From the cell containing the given text, extract its center point as [X, Y] coordinate. 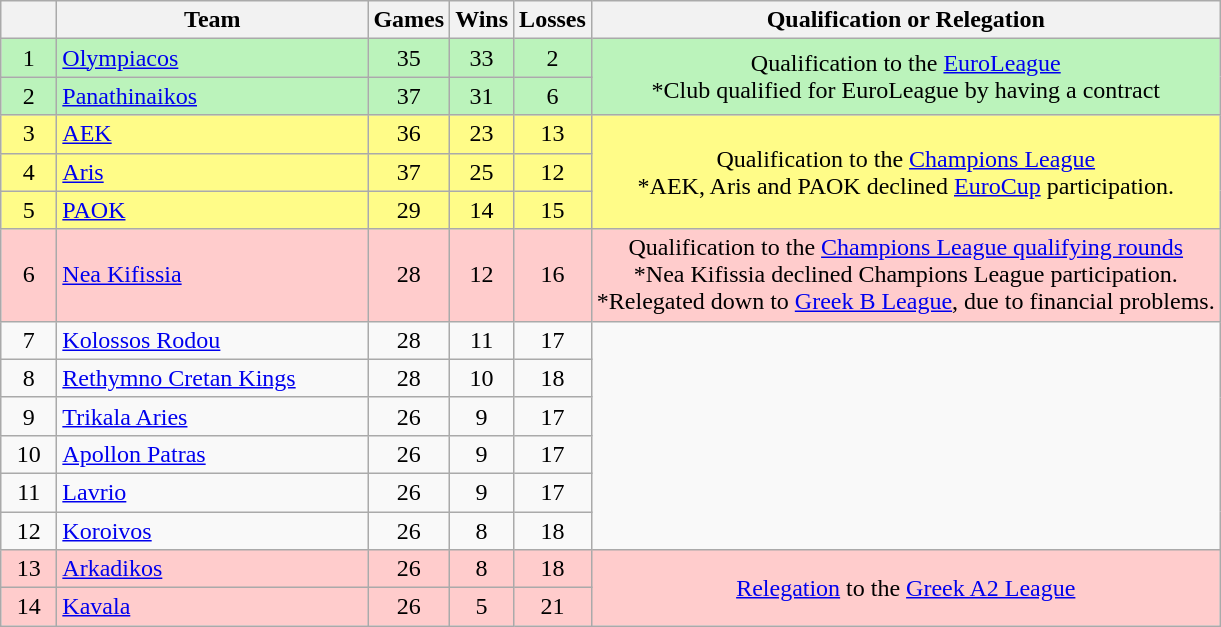
33 [482, 58]
Olympiacos [212, 58]
15 [553, 210]
AEK [212, 134]
Koroivos [212, 531]
Wins [482, 20]
Rethymno Cretan Kings [212, 378]
Kolossos Rodou [212, 340]
Team [212, 20]
Qualification or Relegation [906, 20]
31 [482, 96]
Losses [553, 20]
4 [29, 172]
Qualification to the EuroLeague*Club qualified for EuroLeague by having a contract [906, 77]
Games [409, 20]
Apollon Patras [212, 454]
25 [482, 172]
Kavala [212, 607]
PAOK [212, 210]
35 [409, 58]
1 [29, 58]
3 [29, 134]
Aris [212, 172]
Nea Kifissia [212, 275]
Panathinaikos [212, 96]
Trikala Aries [212, 416]
Relegation to the Greek A2 League [906, 588]
21 [553, 607]
36 [409, 134]
16 [553, 275]
Arkadikos [212, 569]
29 [409, 210]
Qualification to the Champions League*AEK, Aris and PAOK declined EuroCup participation. [906, 172]
23 [482, 134]
7 [29, 340]
Lavrio [212, 492]
